Locate the cell with the specified text and output its (x, y) center coordinate. 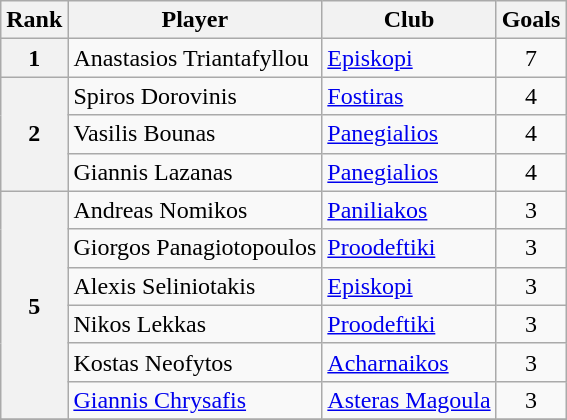
Kostas Neofytos (195, 362)
Giannis Lazanas (195, 172)
Fostiras (409, 96)
Paniliakos (409, 210)
Giorgos Panagiotopoulos (195, 248)
2 (34, 134)
7 (531, 58)
Club (409, 20)
Andreas Nomikos (195, 210)
Anastasios Triantafyllou (195, 58)
Nikos Lekkas (195, 324)
Asteras Magoula (409, 400)
5 (34, 305)
Goals (531, 20)
Player (195, 20)
Rank (34, 20)
Acharnaikos (409, 362)
1 (34, 58)
Alexis Seliniotakis (195, 286)
Vasilis Bounas (195, 134)
Spiros Dorovinis (195, 96)
Giannis Chrysafis (195, 400)
